Scan for the cell matching the given text and deliver its (X, Y) coordinate at center. 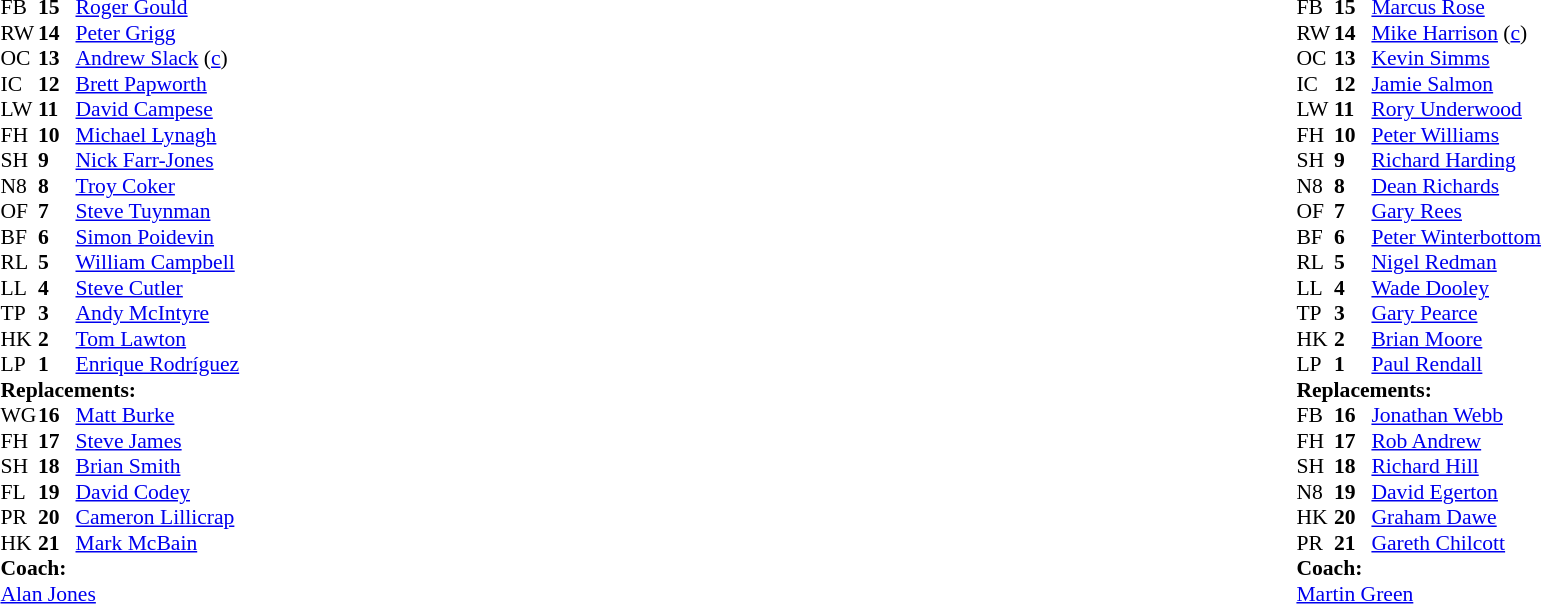
Steve Tuynman (158, 211)
Peter Grigg (158, 33)
Nigel Redman (1456, 263)
Peter Winterbottom (1456, 237)
Rory Underwood (1456, 109)
Andy McIntyre (158, 313)
Brian Smith (158, 467)
Richard Harding (1456, 161)
Richard Hill (1456, 467)
WG (19, 415)
Andrew Slack (c) (158, 59)
David Egerton (1456, 492)
Graham Dawe (1456, 517)
Brett Papworth (158, 84)
FL (19, 492)
FB (1315, 415)
Enrique Rodríguez (158, 365)
Gary Rees (1456, 211)
William Campbell (158, 263)
Jonathan Webb (1456, 415)
Simon Poidevin (158, 237)
Peter Williams (1456, 135)
Mark McBain (158, 543)
Gareth Chilcott (1456, 543)
Steve Cutler (158, 288)
David Codey (158, 492)
Wade Dooley (1456, 288)
Rob Andrew (1456, 441)
Kevin Simms (1456, 59)
Gary Pearce (1456, 313)
Jamie Salmon (1456, 84)
Michael Lynagh (158, 135)
Cameron Lillicrap (158, 517)
Troy Coker (158, 186)
Tom Lawton (158, 339)
Dean Richards (1456, 186)
Brian Moore (1456, 339)
Steve James (158, 441)
David Campese (158, 109)
Paul Rendall (1456, 365)
Mike Harrison (c) (1456, 33)
Matt Burke (158, 415)
Nick Farr-Jones (158, 161)
